Find where the given text appears and provide that cell's center as (X, Y) coordinate. 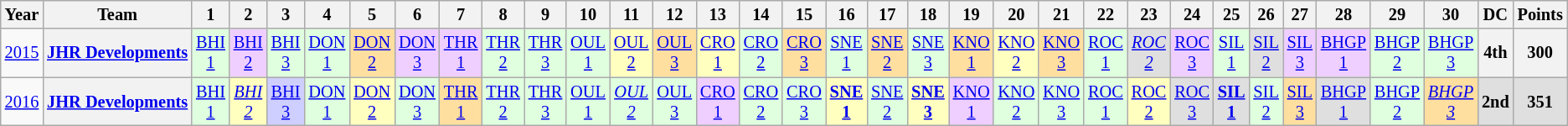
29 (1397, 14)
Year (22, 14)
15 (804, 14)
17 (887, 14)
16 (846, 14)
2016 (22, 102)
24 (1192, 14)
2015 (22, 53)
18 (928, 14)
300 (1540, 53)
12 (674, 14)
26 (1266, 14)
6 (417, 14)
351 (1540, 102)
Team (117, 14)
22 (1106, 14)
11 (632, 14)
3 (286, 14)
14 (761, 14)
7 (461, 14)
DC (1496, 14)
21 (1061, 14)
13 (718, 14)
5 (372, 14)
4th (1496, 53)
28 (1344, 14)
Points (1540, 14)
25 (1231, 14)
1 (211, 14)
20 (1016, 14)
9 (545, 14)
8 (503, 14)
10 (588, 14)
19 (972, 14)
4 (327, 14)
2 (248, 14)
30 (1451, 14)
23 (1149, 14)
27 (1300, 14)
2nd (1496, 102)
